Identify which cell holds the provided text, then report its (X, Y) central coordinate. 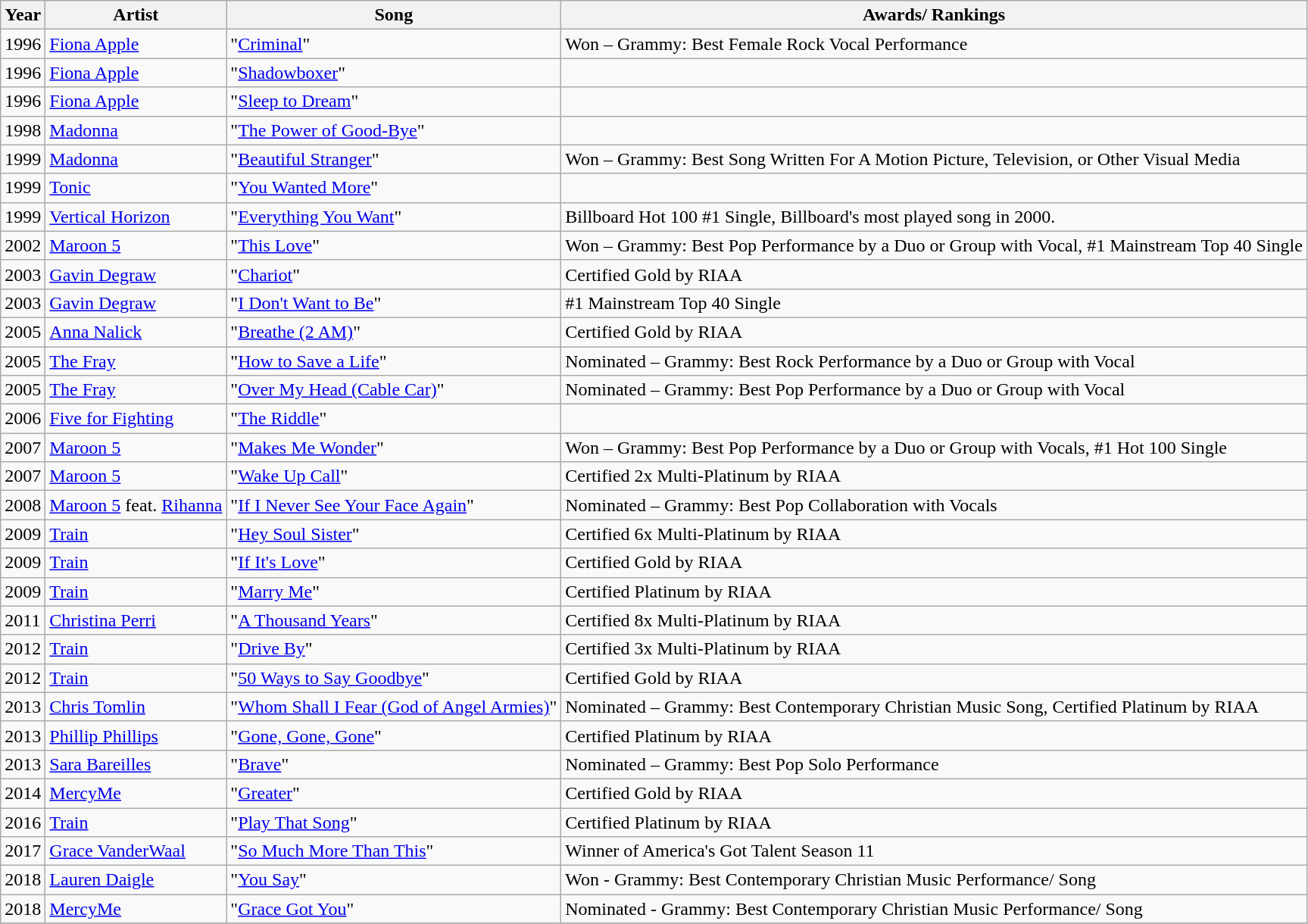
Grace VanderWaal (136, 851)
"Everything You Want" (394, 217)
"Sleep to Dream" (394, 101)
"Breathe (2 AM)" (394, 332)
Winner of America's Got Talent Season 11 (935, 851)
Nominated – Grammy: Best Rock Performance by a Duo or Group with Vocal (935, 361)
Certified 2x Multi-Platinum by RIAA (935, 476)
Billboard Hot 100 #1 Single, Billboard's most played song in 2000. (935, 217)
Won – Grammy: Best Pop Performance by a Duo or Group with Vocal, #1 Mainstream Top 40 Single (935, 245)
2017 (23, 851)
"I Don't Want to Be" (394, 303)
2002 (23, 245)
"The Riddle" (394, 419)
Phillip Phillips (136, 735)
Lauren Daigle (136, 880)
"Beautiful Stranger" (394, 159)
#1 Mainstream Top 40 Single (935, 303)
Nominated – Grammy: Best Contemporary Christian Music Song, Certified Platinum by RIAA (935, 707)
"Hey Soul Sister" (394, 534)
Won - Grammy: Best Contemporary Christian Music Performance/ Song (935, 880)
Chris Tomlin (136, 707)
Maroon 5 feat. Rihanna (136, 505)
"The Power of Good-Bye" (394, 130)
Awards/ Rankings (935, 15)
"Makes Me Wonder" (394, 448)
"You Say" (394, 880)
"So Much More Than This" (394, 851)
"Whom Shall I Fear (God of Angel Armies)" (394, 707)
Year (23, 15)
"How to Save a Life" (394, 361)
"Marry Me" (394, 592)
2011 (23, 620)
"Chariot" (394, 274)
2008 (23, 505)
"Play That Song" (394, 822)
Sara Bareilles (136, 764)
1998 (23, 130)
"Grace Got You" (394, 909)
Nominated – Grammy: Best Pop Solo Performance (935, 764)
"If It's Love" (394, 563)
2016 (23, 822)
2006 (23, 419)
"Drive By" (394, 649)
"Wake Up Call" (394, 476)
Won – Grammy: Best Pop Performance by a Duo or Group with Vocals, #1 Hot 100 Single (935, 448)
Anna Nalick (136, 332)
Song (394, 15)
Nominated - Grammy: Best Contemporary Christian Music Performance/ Song (935, 909)
Nominated – Grammy: Best Pop Collaboration with Vocals (935, 505)
Christina Perri (136, 620)
"50 Ways to Say Goodbye" (394, 678)
2014 (23, 793)
Certified 8x Multi-Platinum by RIAA (935, 620)
Artist (136, 15)
"Over My Head (Cable Car)" (394, 390)
Five for Fighting (136, 419)
"Gone, Gone, Gone" (394, 735)
"Greater" (394, 793)
"You Wanted More" (394, 188)
"This Love" (394, 245)
Won – Grammy: Best Song Written For A Motion Picture, Television, or Other Visual Media (935, 159)
"Brave" (394, 764)
"If I Never See Your Face Again" (394, 505)
Vertical Horizon (136, 217)
Nominated – Grammy: Best Pop Performance by a Duo or Group with Vocal (935, 390)
Tonic (136, 188)
"Criminal" (394, 44)
"Shadowboxer" (394, 73)
Certified 6x Multi-Platinum by RIAA (935, 534)
"A Thousand Years" (394, 620)
Certified 3x Multi-Platinum by RIAA (935, 649)
Won – Grammy: Best Female Rock Vocal Performance (935, 44)
